Capture the cell that displays the provided text and extract its (x, y) central coordinate. 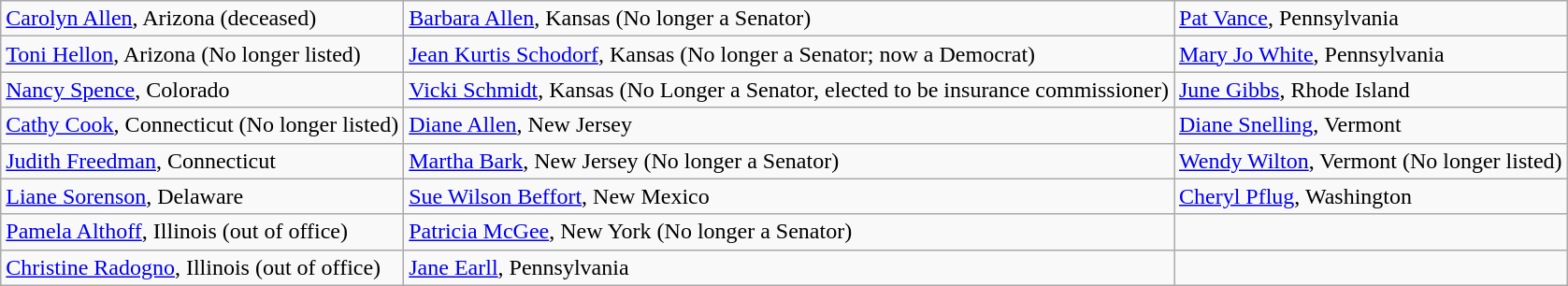
Mary Jo White, Pennsylvania (1371, 54)
Patricia McGee, New York (No longer a Senator) (789, 232)
Pat Vance, Pennsylvania (1371, 19)
Vicki Schmidt, Kansas (No Longer a Senator, elected to be insurance commissioner) (789, 90)
Nancy Spence, Colorado (202, 90)
Carolyn Allen, Arizona (deceased) (202, 19)
June Gibbs, Rhode Island (1371, 90)
Toni Hellon, Arizona (No longer listed) (202, 54)
Cathy Cook, Connecticut (No longer listed) (202, 125)
Martha Bark, New Jersey (No longer a Senator) (789, 161)
Judith Freedman, Connecticut (202, 161)
Sue Wilson Beffort, New Mexico (789, 196)
Cheryl Pflug, Washington (1371, 196)
Jane Earll, Pennsylvania (789, 267)
Christine Radogno, Illinois (out of office) (202, 267)
Wendy Wilton, Vermont (No longer listed) (1371, 161)
Diane Allen, New Jersey (789, 125)
Liane Sorenson, Delaware (202, 196)
Diane Snelling, Vermont (1371, 125)
Jean Kurtis Schodorf, Kansas (No longer a Senator; now a Democrat) (789, 54)
Barbara Allen, Kansas (No longer a Senator) (789, 19)
Pamela Althoff, Illinois (out of office) (202, 232)
